Pinpoint the cell where the given text exists, returning its (X, Y) midpoint coordinate. 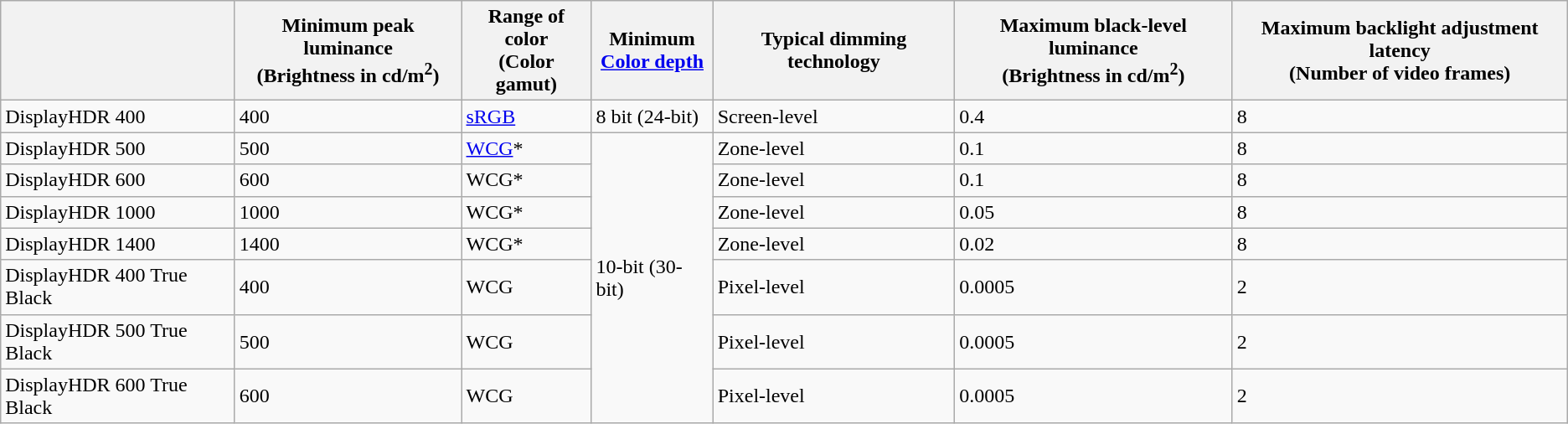
1000 (348, 212)
DisplayHDR 400 (117, 116)
DisplayHDR 400 True Black (117, 287)
DisplayHDR 500 (117, 148)
1400 (348, 244)
Screen-level (833, 116)
DisplayHDR 600 (117, 180)
0.4 (1094, 116)
sRGB (526, 116)
Range of color(Color gamut) (526, 50)
8 bit (24-bit) (652, 116)
DisplayHDR 1000 (117, 212)
DisplayHDR 600 True Black (117, 396)
0.02 (1094, 244)
Maximum backlight adjustment latency(Number of video frames) (1400, 50)
MinimumColor depth (652, 50)
Typical dimming technology (833, 50)
Maximum black-level luminance(Brightness in cd/m2) (1094, 50)
DisplayHDR 500 True Black (117, 342)
DisplayHDR 1400 (117, 244)
10-bit (30-bit) (652, 278)
Minimum peak luminance(Brightness in cd/m2) (348, 50)
0.05 (1094, 212)
